Return the [X, Y] coordinate for the center point of the cell that contains the specified text.  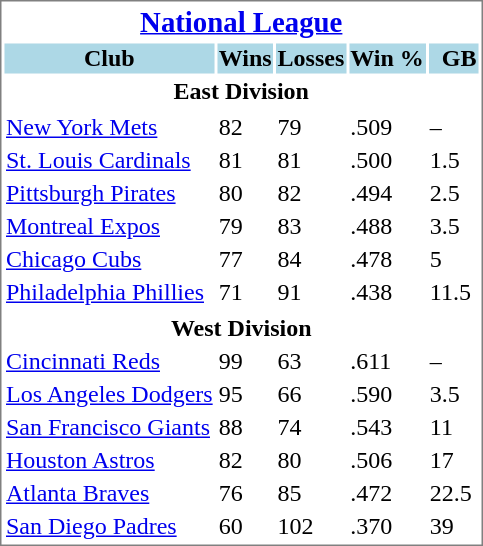
.611 [388, 361]
Montreal Expos [109, 227]
63 [311, 361]
.438 [388, 293]
Cincinnati Reds [109, 361]
95 [245, 395]
83 [311, 227]
77 [245, 259]
.543 [388, 427]
GB [453, 59]
91 [311, 293]
102 [311, 527]
St. Louis Cardinals [109, 161]
.500 [388, 161]
.590 [388, 395]
Wins [245, 59]
66 [311, 395]
Atlanta Braves [109, 493]
.472 [388, 493]
22.5 [453, 493]
San Francisco Giants [109, 427]
74 [311, 427]
11.5 [453, 293]
National League [241, 22]
Losses [311, 59]
39 [453, 527]
New York Mets [109, 127]
.506 [388, 461]
99 [245, 361]
Club [109, 59]
.509 [388, 127]
Los Angeles Dodgers [109, 395]
84 [311, 259]
Win % [388, 59]
San Diego Padres [109, 527]
76 [245, 493]
2.5 [453, 193]
5 [453, 259]
60 [245, 527]
Philadelphia Phillies [109, 293]
.478 [388, 259]
Pittsburgh Pirates [109, 193]
17 [453, 461]
East Division [241, 91]
.370 [388, 527]
Chicago Cubs [109, 259]
.494 [388, 193]
Houston Astros [109, 461]
.488 [388, 227]
West Division [241, 329]
88 [245, 427]
71 [245, 293]
85 [311, 493]
1.5 [453, 161]
11 [453, 427]
